From the cell containing the given text, extract its center point as (x, y) coordinate. 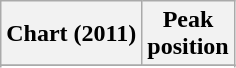
Peakposition (188, 34)
Chart (2011) (72, 34)
